Provide the [x, y] coordinate of the cell's center where the given text is located.  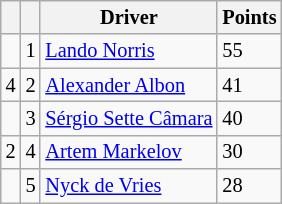
40 [249, 118]
Driver [128, 17]
3 [31, 118]
Points [249, 17]
30 [249, 152]
Nyck de Vries [128, 186]
28 [249, 186]
Lando Norris [128, 51]
Artem Markelov [128, 152]
Sérgio Sette Câmara [128, 118]
5 [31, 186]
41 [249, 85]
55 [249, 51]
Alexander Albon [128, 85]
1 [31, 51]
